Return [X, Y] of the center of cell containing provided text 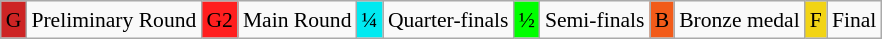
Final [854, 20]
G [14, 20]
½ [527, 20]
Main Round [298, 20]
G2 [220, 20]
B [662, 20]
Quarter-finals [448, 20]
Bronze medal [740, 20]
¼ [370, 20]
Preliminary Round [114, 20]
Semi-finals [595, 20]
F [816, 20]
